Determine the [x, y] coordinate at the center of the cell enclosing the given text.  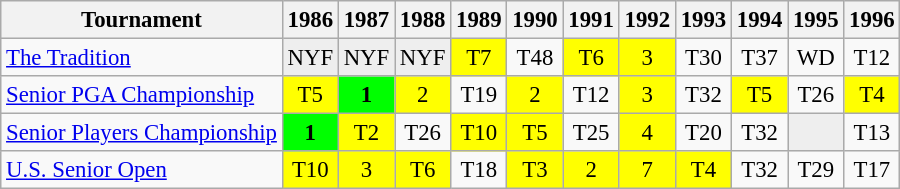
T37 [760, 58]
T19 [479, 95]
WD [816, 58]
T3 [535, 170]
U.S. Senior Open [142, 170]
1992 [647, 20]
T2 [366, 133]
1990 [535, 20]
T48 [535, 58]
1993 [703, 20]
T7 [479, 58]
T29 [816, 170]
1986 [310, 20]
1989 [479, 20]
1987 [366, 20]
T20 [703, 133]
1995 [816, 20]
1994 [760, 20]
T25 [591, 133]
1996 [872, 20]
1988 [423, 20]
Senior Players Championship [142, 133]
T18 [479, 170]
1991 [591, 20]
4 [647, 133]
T17 [872, 170]
T30 [703, 58]
Senior PGA Championship [142, 95]
T13 [872, 133]
The Tradition [142, 58]
Tournament [142, 20]
7 [647, 170]
